Locate the cell with the specified text and output its (x, y) center coordinate. 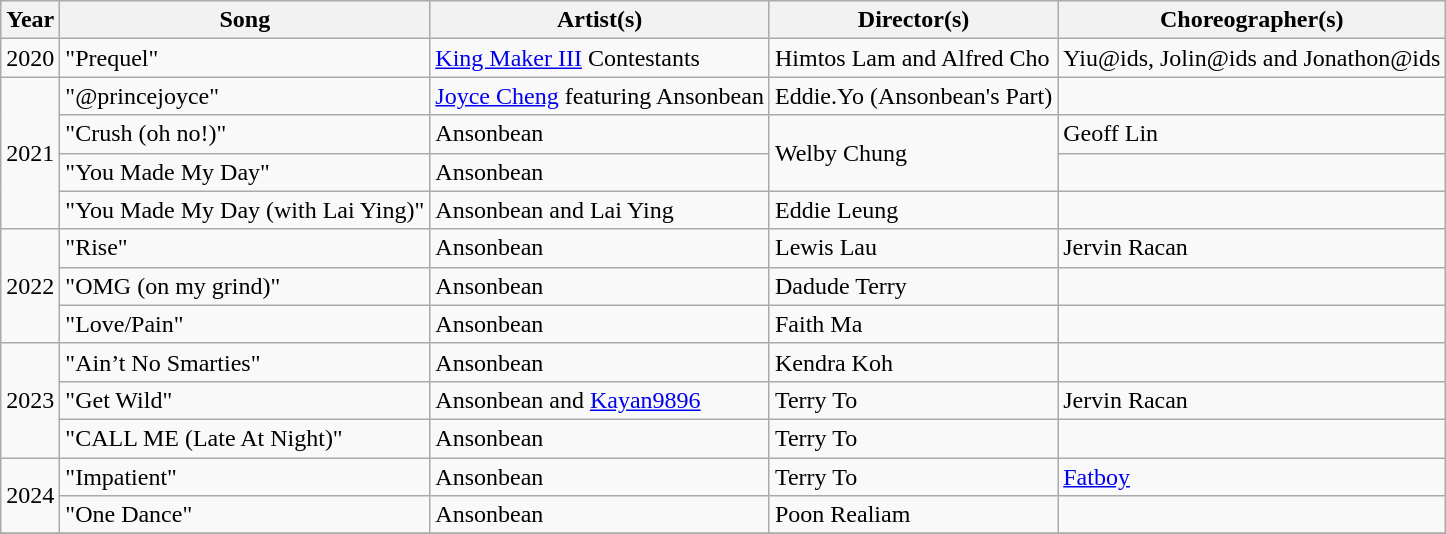
2024 (30, 496)
2020 (30, 58)
"Impatient" (245, 477)
Year (30, 20)
Yiu@ids, Jolin@ids and Jonathon@ids (1252, 58)
Fatboy (1252, 477)
"Rise" (245, 248)
Dadude Terry (913, 286)
"Crush (oh no!)" (245, 134)
"You Made My Day (with Lai Ying)" (245, 210)
"Love/Pain" (245, 324)
King Maker III Contestants (600, 58)
"Ain’t No Smarties" (245, 362)
Faith Ma (913, 324)
"Prequel" (245, 58)
2023 (30, 400)
"One Dance" (245, 515)
"OMG (on my grind)" (245, 286)
"Get Wild" (245, 400)
Geoff Lin (1252, 134)
Joyce Cheng featuring Ansonbean (600, 96)
Choreographer(s) (1252, 20)
2021 (30, 153)
Poon Realiam (913, 515)
Lewis Lau (913, 248)
Eddie Leung (913, 210)
Kendra Koh (913, 362)
"CALL ME (Late At Night)" (245, 438)
Song (245, 20)
Himtos Lam and Alfred Cho (913, 58)
"@princejoyce" (245, 96)
Eddie.Yo (Ansonbean's Part) (913, 96)
Ansonbean and Kayan9896 (600, 400)
"You Made My Day" (245, 172)
Welby Chung (913, 153)
Director(s) (913, 20)
Ansonbean and Lai Ying (600, 210)
2022 (30, 286)
Artist(s) (600, 20)
